For the text-containing cell, return its midpoint in (X, Y) coordinate format. 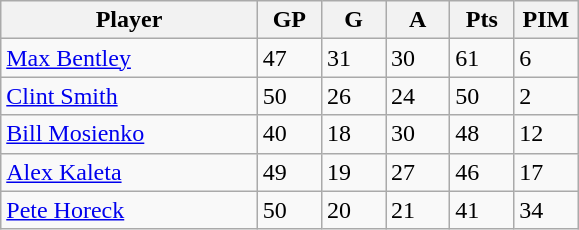
2 (546, 96)
GP (289, 20)
Alex Kaleta (130, 172)
49 (289, 172)
17 (546, 172)
48 (482, 134)
26 (353, 96)
Max Bentley (130, 58)
PIM (546, 20)
41 (482, 210)
G (353, 20)
Pete Horeck (130, 210)
Clint Smith (130, 96)
34 (546, 210)
21 (418, 210)
Player (130, 20)
19 (353, 172)
Pts (482, 20)
27 (418, 172)
40 (289, 134)
Bill Mosienko (130, 134)
A (418, 20)
20 (353, 210)
6 (546, 58)
24 (418, 96)
46 (482, 172)
18 (353, 134)
61 (482, 58)
47 (289, 58)
12 (546, 134)
31 (353, 58)
